Search for the cell housing the specified text and yield its (X, Y) center coordinate. 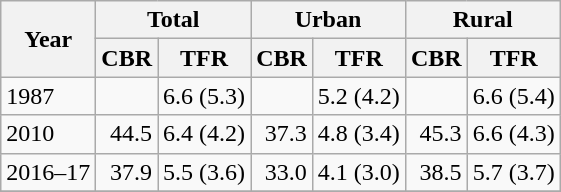
5.5 (3.6) (204, 172)
Urban (328, 20)
6.6 (5.3) (204, 96)
37.3 (282, 134)
37.9 (127, 172)
2010 (48, 134)
6.6 (5.4) (514, 96)
45.3 (436, 134)
4.8 (3.4) (358, 134)
6.4 (4.2) (204, 134)
38.5 (436, 172)
2016–17 (48, 172)
1987 (48, 96)
Year (48, 39)
4.1 (3.0) (358, 172)
Total (174, 20)
5.2 (4.2) (358, 96)
6.6 (4.3) (514, 134)
Rural (482, 20)
33.0 (282, 172)
44.5 (127, 134)
5.7 (3.7) (514, 172)
